Detect which cell encompasses the target text, then output its (X, Y) center coordinate. 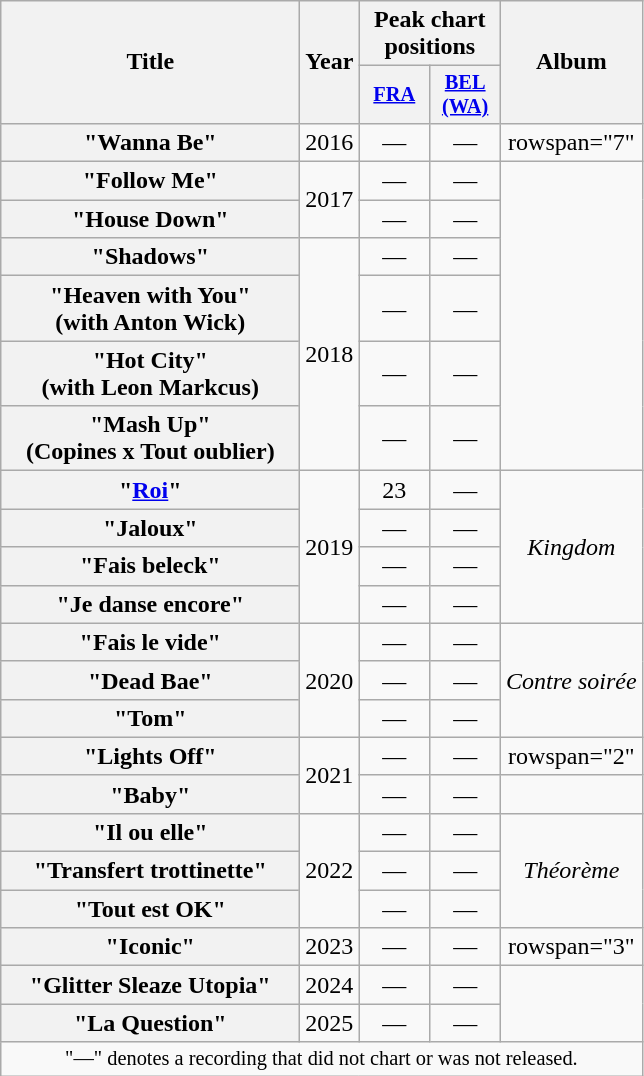
"Wanna Be" (150, 142)
"Baby" (150, 794)
"Dead Bae" (150, 680)
Contre soirée (572, 680)
2020 (330, 680)
"Lights Off" (150, 756)
2016 (330, 142)
2022 (330, 870)
Title (150, 62)
Kingdom (572, 547)
"Hot City"(with Leon Markcus) (150, 374)
2019 (330, 547)
BEL(WA) (466, 95)
"Heaven with You"(with Anton Wick) (150, 308)
2017 (330, 200)
Peak chart positions (430, 34)
rowspan="7" (572, 142)
Year (330, 62)
"Fais beleck" (150, 566)
"—" denotes a recording that did not chart or was not released. (322, 1059)
rowspan="3" (572, 947)
"Je danse encore" (150, 604)
"House Down" (150, 219)
2025 (330, 1023)
"Iconic" (150, 947)
"Il ou elle" (150, 832)
"Glitter Sleaze Utopia" (150, 985)
"Tout est OK" (150, 909)
"La Question" (150, 1023)
23 (394, 490)
"Shadows" (150, 257)
"Fais le vide" (150, 642)
"Follow Me" (150, 181)
"Roi" (150, 490)
2018 (330, 354)
"Tom" (150, 718)
2023 (330, 947)
Théorème (572, 870)
rowspan="2" (572, 756)
FRA (394, 95)
2021 (330, 775)
"Mash Up"(Copines x Tout oublier) (150, 438)
"Jaloux" (150, 528)
"Transfert trottinette" (150, 871)
2024 (330, 985)
Album (572, 62)
